Capture the cell that displays the provided text and extract its (x, y) central coordinate. 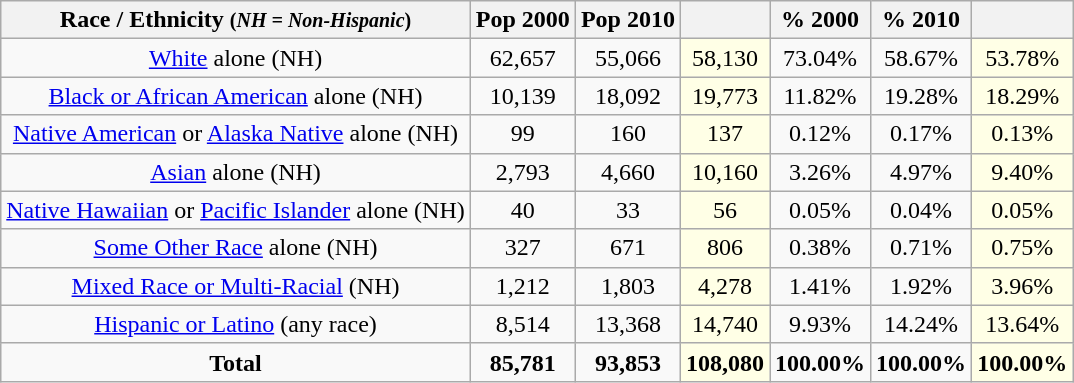
1.41% (820, 286)
806 (724, 248)
Asian alone (NH) (236, 172)
Black or African American alone (NH) (236, 96)
93,853 (628, 362)
10,160 (724, 172)
18.29% (1022, 96)
0.04% (922, 210)
18,092 (628, 96)
108,080 (724, 362)
85,781 (522, 362)
1.92% (922, 286)
4,278 (724, 286)
19.28% (922, 96)
1,803 (628, 286)
0.17% (922, 134)
Mixed Race or Multi-Racial (NH) (236, 286)
0.38% (820, 248)
14.24% (922, 324)
0.12% (820, 134)
55,066 (628, 58)
% 2000 (820, 20)
Native Hawaiian or Pacific Islander alone (NH) (236, 210)
Some Other Race alone (NH) (236, 248)
4.97% (922, 172)
327 (522, 248)
Race / Ethnicity (NH = Non-Hispanic) (236, 20)
Hispanic or Latino (any race) (236, 324)
Pop 2010 (628, 20)
White alone (NH) (236, 58)
99 (522, 134)
Pop 2000 (522, 20)
14,740 (724, 324)
33 (628, 210)
3.96% (1022, 286)
13.64% (1022, 324)
62,657 (522, 58)
58.67% (922, 58)
0.13% (1022, 134)
53.78% (1022, 58)
58,130 (724, 58)
73.04% (820, 58)
3.26% (820, 172)
137 (724, 134)
11.82% (820, 96)
1,212 (522, 286)
671 (628, 248)
0.71% (922, 248)
56 (724, 210)
9.40% (1022, 172)
9.93% (820, 324)
40 (522, 210)
160 (628, 134)
2,793 (522, 172)
13,368 (628, 324)
Total (236, 362)
Native American or Alaska Native alone (NH) (236, 134)
% 2010 (922, 20)
19,773 (724, 96)
8,514 (522, 324)
0.75% (1022, 248)
4,660 (628, 172)
10,139 (522, 96)
